From the cell containing the given text, extract its center point as (x, y) coordinate. 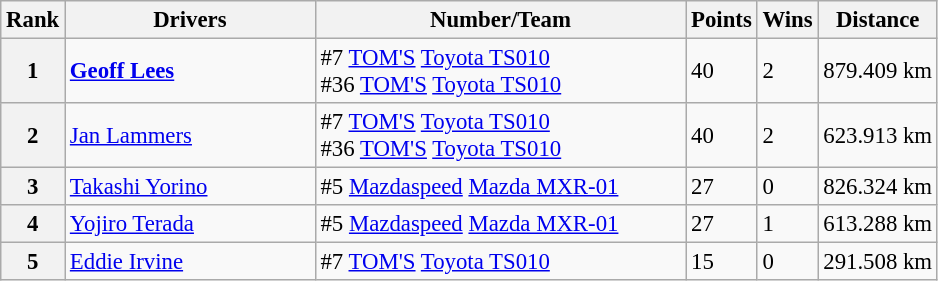
613.288 km (878, 224)
826.324 km (878, 187)
5 (33, 262)
Distance (878, 20)
Wins (788, 20)
Geoff Lees (190, 72)
#7 TOM'S Toyota TS010 (500, 262)
Number/Team (500, 20)
291.508 km (878, 262)
623.913 km (878, 136)
Points (722, 20)
Eddie Irvine (190, 262)
Jan Lammers (190, 136)
Rank (33, 20)
879.409 km (878, 72)
3 (33, 187)
Takashi Yorino (190, 187)
Yojiro Terada (190, 224)
Drivers (190, 20)
4 (33, 224)
15 (722, 262)
